For the text-containing cell, return its midpoint in (x, y) coordinate format. 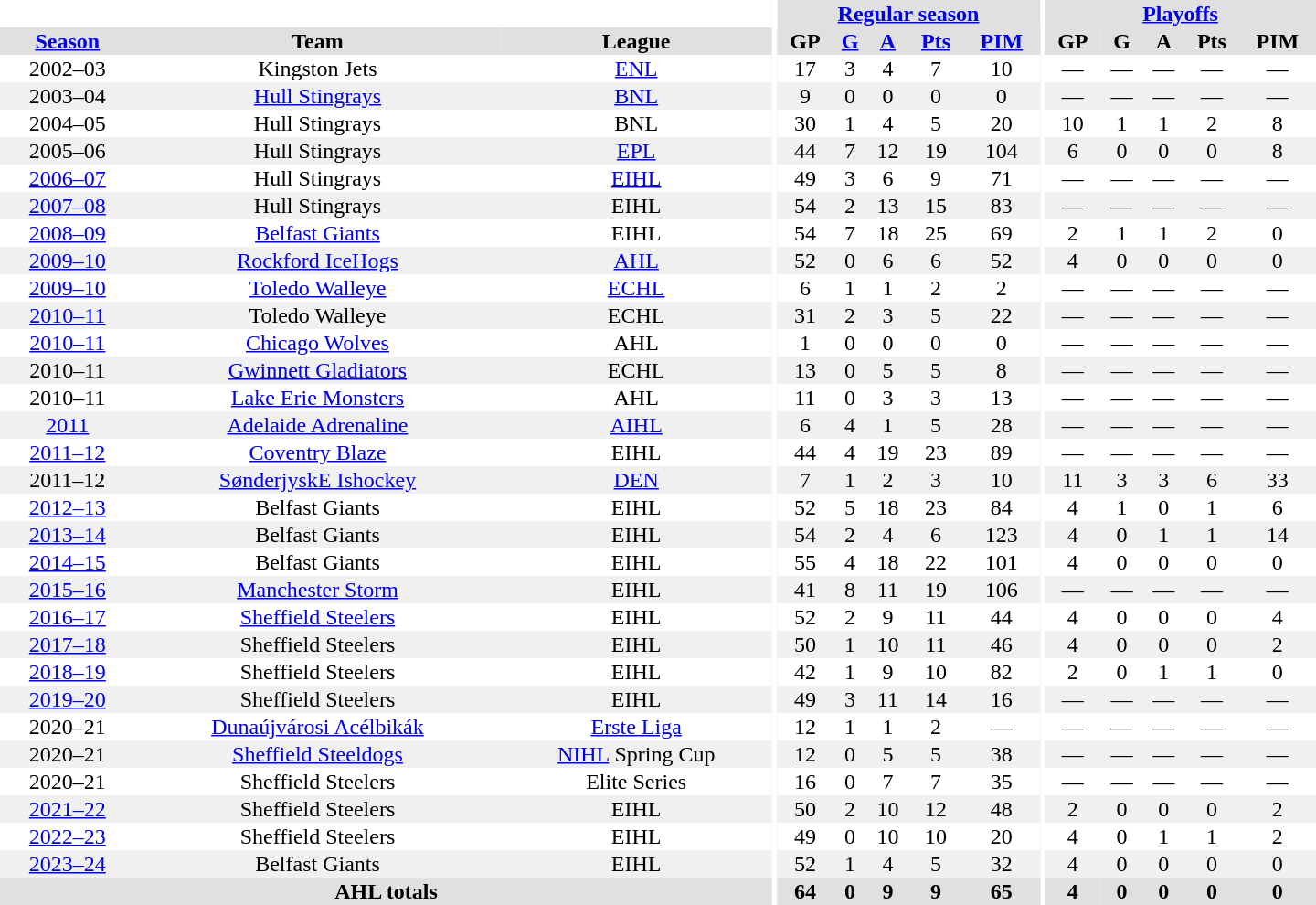
2019–20 (68, 699)
Rockford IceHogs (318, 261)
89 (1002, 452)
123 (1002, 535)
83 (1002, 206)
AHL totals (386, 891)
2006–07 (68, 178)
2011 (68, 425)
ENL (636, 69)
2021–22 (68, 809)
42 (805, 672)
2002–03 (68, 69)
15 (936, 206)
46 (1002, 644)
2017–18 (68, 644)
31 (805, 315)
2014–15 (68, 562)
Gwinnett Gladiators (318, 370)
Playoffs (1181, 14)
106 (1002, 590)
Regular season (908, 14)
82 (1002, 672)
2004–05 (68, 123)
2018–19 (68, 672)
64 (805, 891)
71 (1002, 178)
Chicago Wolves (318, 343)
30 (805, 123)
32 (1002, 864)
41 (805, 590)
SønderjyskE Ishockey (318, 480)
25 (936, 233)
35 (1002, 782)
2003–04 (68, 96)
Sheffield Steeldogs (318, 754)
DEN (636, 480)
2016–17 (68, 617)
55 (805, 562)
Manchester Storm (318, 590)
League (636, 41)
104 (1002, 151)
EPL (636, 151)
17 (805, 69)
Erste Liga (636, 727)
33 (1278, 480)
Coventry Blaze (318, 452)
Kingston Jets (318, 69)
Lake Erie Monsters (318, 398)
Season (68, 41)
2007–08 (68, 206)
2013–14 (68, 535)
Adelaide Adrenaline (318, 425)
NIHL Spring Cup (636, 754)
38 (1002, 754)
Elite Series (636, 782)
AIHL (636, 425)
84 (1002, 507)
48 (1002, 809)
2008–09 (68, 233)
69 (1002, 233)
2015–16 (68, 590)
65 (1002, 891)
101 (1002, 562)
28 (1002, 425)
2022–23 (68, 836)
2023–24 (68, 864)
Dunaújvárosi Acélbikák (318, 727)
2005–06 (68, 151)
2012–13 (68, 507)
Team (318, 41)
